Determine the (x, y) coordinate at the center of the cell enclosing the given text.  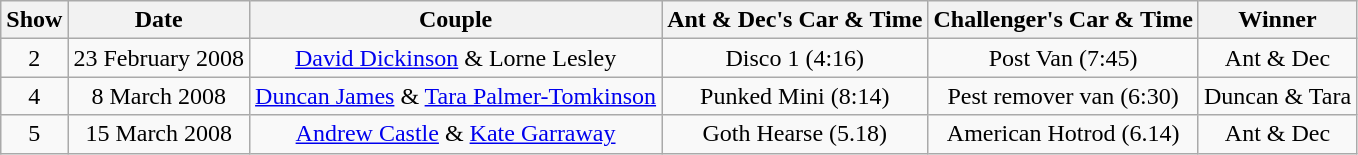
Winner (1277, 20)
Show (34, 20)
Ant & Dec's Car & Time (795, 20)
Date (159, 20)
2 (34, 58)
Disco 1 (4:16) (795, 58)
Pest remover van (6:30) (1063, 96)
Goth Hearse (5.18) (795, 134)
Post Van (7:45) (1063, 58)
Andrew Castle & Kate Garraway (456, 134)
Punked Mini (8:14) (795, 96)
Challenger's Car & Time (1063, 20)
8 March 2008 (159, 96)
David Dickinson & Lorne Lesley (456, 58)
American Hotrod (6.14) (1063, 134)
15 March 2008 (159, 134)
Duncan & Tara (1277, 96)
5 (34, 134)
Couple (456, 20)
23 February 2008 (159, 58)
4 (34, 96)
Duncan James & Tara Palmer-Tomkinson (456, 96)
